Return [X, Y] of the center of cell containing provided text 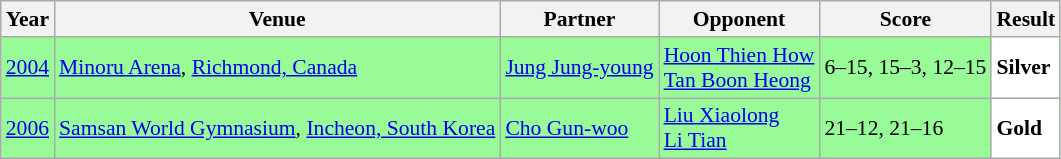
Partner [579, 19]
Gold [1026, 128]
Jung Jung-young [579, 68]
21–12, 21–16 [905, 128]
Year [28, 19]
Cho Gun-woo [579, 128]
Silver [1026, 68]
2004 [28, 68]
Samsan World Gymnasium, Incheon, South Korea [277, 128]
Hoon Thien How Tan Boon Heong [740, 68]
Score [905, 19]
Liu Xiaolong Li Tian [740, 128]
Venue [277, 19]
Minoru Arena, Richmond, Canada [277, 68]
Result [1026, 19]
6–15, 15–3, 12–15 [905, 68]
2006 [28, 128]
Opponent [740, 19]
